From the cell containing the given text, extract its center point as (X, Y) coordinate. 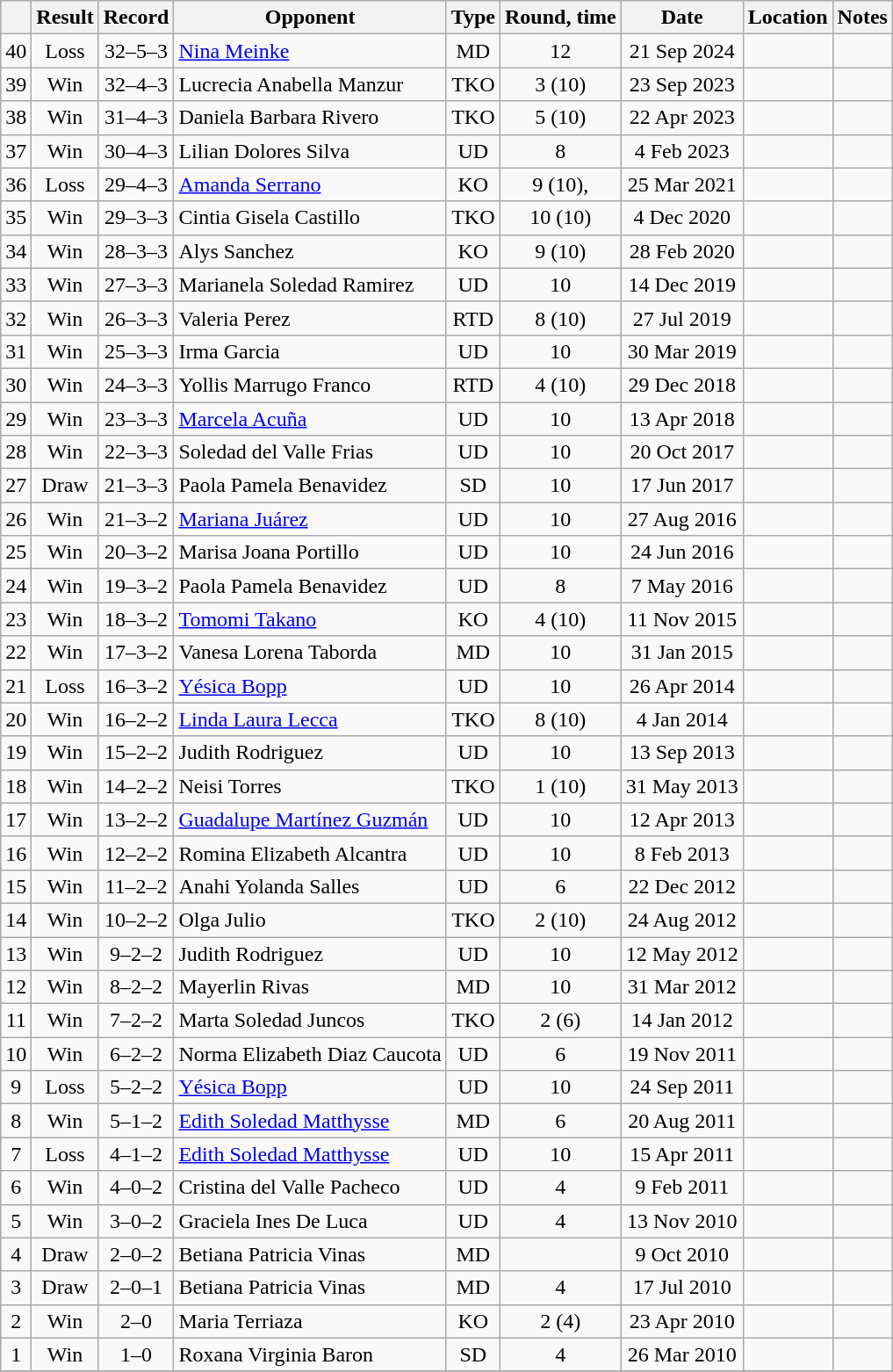
14 Jan 2012 (681, 1021)
28 (16, 452)
8–2–2 (136, 987)
Result (65, 18)
26 (16, 519)
10–2–2 (136, 920)
Daniela Barbara Rivero (310, 118)
2 (16, 1321)
Marta Soledad Juncos (310, 1021)
5–1–2 (136, 1121)
15–2–2 (136, 753)
20 (16, 719)
30 Mar 2019 (681, 351)
Lilian Dolores Silva (310, 151)
17 Jun 2017 (681, 486)
16 (16, 853)
Romina Elizabeth Alcantra (310, 853)
Round, time (560, 18)
Olga Julio (310, 920)
Cristina del Valle Pacheco (310, 1188)
24 Jun 2016 (681, 552)
27–3–3 (136, 285)
Opponent (310, 18)
34 (16, 251)
2 (10) (560, 920)
21 (16, 686)
25–3–3 (136, 351)
25 Mar 2021 (681, 184)
14–2–2 (136, 786)
12–2–2 (136, 853)
Marianela Soledad Ramirez (310, 285)
Amanda Serrano (310, 184)
29 (16, 419)
17–3–2 (136, 653)
12 May 2012 (681, 953)
39 (16, 84)
14 Dec 2019 (681, 285)
22 (16, 653)
24 Sep 2011 (681, 1087)
13 Nov 2010 (681, 1221)
7 May 2016 (681, 586)
3 (10) (560, 84)
Type (472, 18)
1 (16, 1354)
2 (6) (560, 1021)
19–3–2 (136, 586)
Linda Laura Lecca (310, 719)
9 (16, 1087)
27 (16, 486)
10 (10) (560, 218)
2–0 (136, 1321)
13 Apr 2018 (681, 419)
27 Jul 2019 (681, 318)
35 (16, 218)
1–0 (136, 1354)
21–3–3 (136, 486)
29 Dec 2018 (681, 385)
38 (16, 118)
2–0–2 (136, 1254)
28–3–3 (136, 251)
20–3–2 (136, 552)
4 Feb 2023 (681, 151)
26 Apr 2014 (681, 686)
40 (16, 51)
32–4–3 (136, 84)
31–4–3 (136, 118)
15 Apr 2011 (681, 1154)
Record (136, 18)
Mayerlin Rivas (310, 987)
Irma Garcia (310, 351)
8 Feb 2013 (681, 853)
9 (10) (560, 251)
9 Feb 2011 (681, 1188)
31 Jan 2015 (681, 653)
26 Mar 2010 (681, 1354)
25 (16, 552)
28 Feb 2020 (681, 251)
24 (16, 586)
12 Apr 2013 (681, 820)
29–3–3 (136, 218)
11 Nov 2015 (681, 619)
4–1–2 (136, 1154)
20 Oct 2017 (681, 452)
3–0–2 (136, 1221)
14 (16, 920)
5 (16, 1221)
19 Nov 2011 (681, 1054)
33 (16, 285)
3 (16, 1288)
Notes (862, 18)
Graciela Ines De Luca (310, 1221)
11–2–2 (136, 886)
18 (16, 786)
27 Aug 2016 (681, 519)
1 (10) (560, 786)
23 Apr 2010 (681, 1321)
13 (16, 953)
Maria Terriaza (310, 1321)
20 Aug 2011 (681, 1121)
22–3–3 (136, 452)
Valeria Perez (310, 318)
16–2–2 (136, 719)
5–2–2 (136, 1087)
23–3–3 (136, 419)
9 Oct 2010 (681, 1254)
26–3–3 (136, 318)
13 Sep 2013 (681, 753)
Marisa Joana Portillo (310, 552)
Nina Meinke (310, 51)
30 (16, 385)
4 Dec 2020 (681, 218)
2–0–1 (136, 1288)
Norma Elizabeth Diaz Caucota (310, 1054)
21 Sep 2024 (681, 51)
Alys Sanchez (310, 251)
23 Sep 2023 (681, 84)
30–4–3 (136, 151)
32–5–3 (136, 51)
2 (4) (560, 1321)
4 Jan 2014 (681, 719)
Mariana Juárez (310, 519)
Location (788, 18)
29–4–3 (136, 184)
Soledad del Valle Frias (310, 452)
Date (681, 18)
31 May 2013 (681, 786)
Roxana Virginia Baron (310, 1354)
13–2–2 (136, 820)
21–3–2 (136, 519)
17 (16, 820)
23 (16, 619)
Cintia Gisela Castillo (310, 218)
22 Dec 2012 (681, 886)
5 (10) (560, 118)
Yollis Marrugo Franco (310, 385)
Marcela Acuña (310, 419)
36 (16, 184)
Neisi Torres (310, 786)
6–2–2 (136, 1054)
18–3–2 (136, 619)
17 Jul 2010 (681, 1288)
24 Aug 2012 (681, 920)
Tomomi Takano (310, 619)
15 (16, 886)
Anahi Yolanda Salles (310, 886)
22 Apr 2023 (681, 118)
11 (16, 1021)
9–2–2 (136, 953)
31 (16, 351)
32 (16, 318)
Lucrecia Anabella Manzur (310, 84)
Guadalupe Martínez Guzmán (310, 820)
9 (10), (560, 184)
7 (16, 1154)
4–0–2 (136, 1188)
31 Mar 2012 (681, 987)
24–3–3 (136, 385)
19 (16, 753)
Vanesa Lorena Taborda (310, 653)
37 (16, 151)
7–2–2 (136, 1021)
16–3–2 (136, 686)
